Return the (x, y) coordinate for the center point of the cell that contains the specified text.  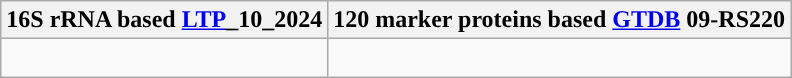
16S rRNA based LTP_10_2024 (164, 20)
120 marker proteins based GTDB 09-RS220 (560, 20)
